Pinpoint the cell where the given text exists, returning its [x, y] midpoint coordinate. 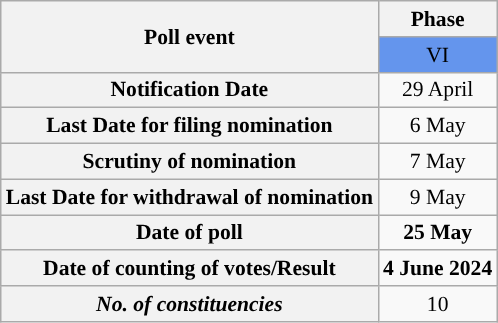
10 [438, 304]
Last Date for filing nomination [190, 126]
Notification Date [190, 90]
4 June 2024 [438, 268]
9 May [438, 197]
Last Date for withdrawal of nomination [190, 197]
No. of constituencies [190, 304]
Date of counting of votes/Result [190, 268]
Date of poll [190, 232]
Scrutiny of nomination [190, 161]
VI [438, 54]
Phase [438, 19]
25 May [438, 232]
Poll event [190, 36]
7 May [438, 161]
6 May [438, 126]
29 April [438, 90]
